Search for the cell housing the specified text and yield its (X, Y) center coordinate. 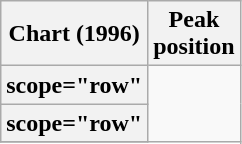
Peakposition (194, 34)
Chart (1996) (74, 34)
